Find where the given text appears and provide that cell's center as [X, Y] coordinate. 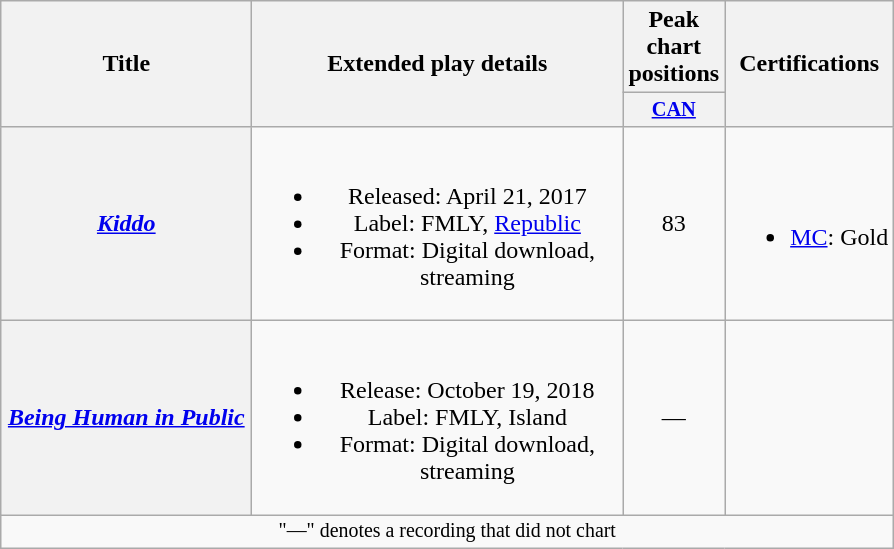
Release: October 19, 2018Label: FMLY, IslandFormat: Digital download, streaming [438, 418]
Certifications [810, 64]
— [674, 418]
Released: April 21, 2017Label: FMLY, RepublicFormat: Digital download, streaming [438, 223]
Kiddo [126, 223]
CAN [674, 110]
Title [126, 64]
Being Human in Public [126, 418]
Peak chart positions [674, 47]
83 [674, 223]
"—" denotes a recording that did not chart [448, 532]
MC: Gold [810, 223]
Extended play details [438, 64]
